Locate the cell with the specified text and output its (X, Y) center coordinate. 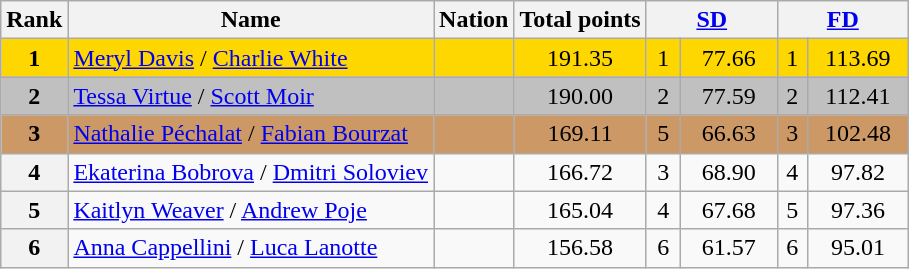
Total points (580, 20)
Meryl Davis / Charlie White (251, 58)
Kaitlyn Weaver / Andrew Poje (251, 210)
SD (712, 20)
FD (842, 20)
190.00 (580, 96)
156.58 (580, 248)
68.90 (728, 172)
Name (251, 20)
95.01 (858, 248)
Ekaterina Bobrova / Dmitri Soloviev (251, 172)
Tessa Virtue / Scott Moir (251, 96)
67.68 (728, 210)
97.36 (858, 210)
113.69 (858, 58)
169.11 (580, 134)
166.72 (580, 172)
66.63 (728, 134)
Anna Cappellini / Luca Lanotte (251, 248)
165.04 (580, 210)
102.48 (858, 134)
Nation (474, 20)
77.59 (728, 96)
112.41 (858, 96)
61.57 (728, 248)
97.82 (858, 172)
191.35 (580, 58)
77.66 (728, 58)
Rank (34, 20)
Nathalie Péchalat / Fabian Bourzat (251, 134)
